Pinpoint the cell where the given text exists, returning its [x, y] midpoint coordinate. 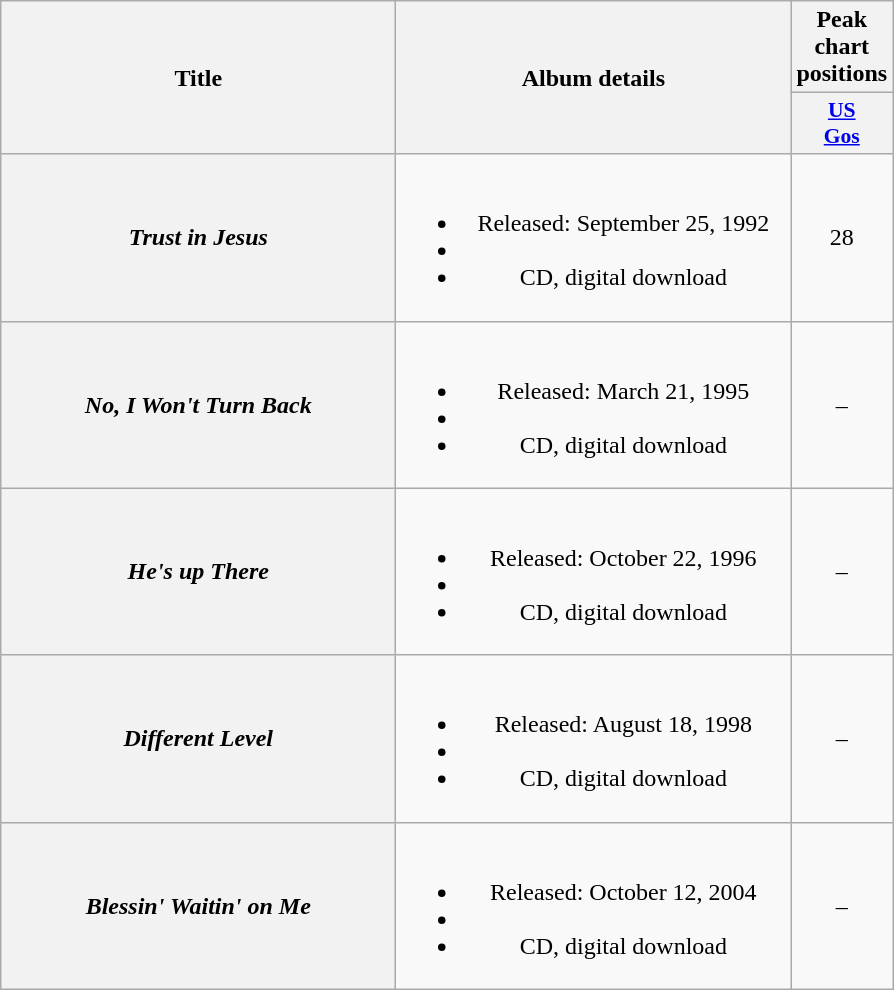
No, I Won't Turn Back [198, 404]
Different Level [198, 738]
He's up There [198, 572]
Released: October 22, 1996CD, digital download [594, 572]
Released: October 12, 2004CD, digital download [594, 906]
Blessin' Waitin' on Me [198, 906]
Released: August 18, 1998CD, digital download [594, 738]
USGos [842, 124]
Trust in Jesus [198, 238]
28 [842, 238]
Released: September 25, 1992CD, digital download [594, 238]
Released: March 21, 1995CD, digital download [594, 404]
Title [198, 78]
Peak chart positions [842, 47]
Album details [594, 78]
